Provide the (x, y) coordinate of the cell's center where the given text is located.  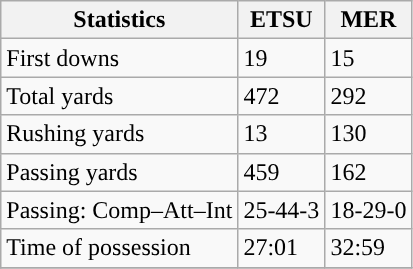
292 (368, 96)
130 (368, 134)
Rushing yards (120, 134)
Passing: Comp–Att–Int (120, 210)
18-29-0 (368, 210)
32:59 (368, 248)
First downs (120, 58)
Statistics (120, 20)
472 (282, 96)
15 (368, 58)
Passing yards (120, 172)
Time of possession (120, 248)
Total yards (120, 96)
ETSU (282, 20)
13 (282, 134)
459 (282, 172)
27:01 (282, 248)
162 (368, 172)
MER (368, 20)
25-44-3 (282, 210)
19 (282, 58)
